Return [x, y] of the center of cell containing provided text 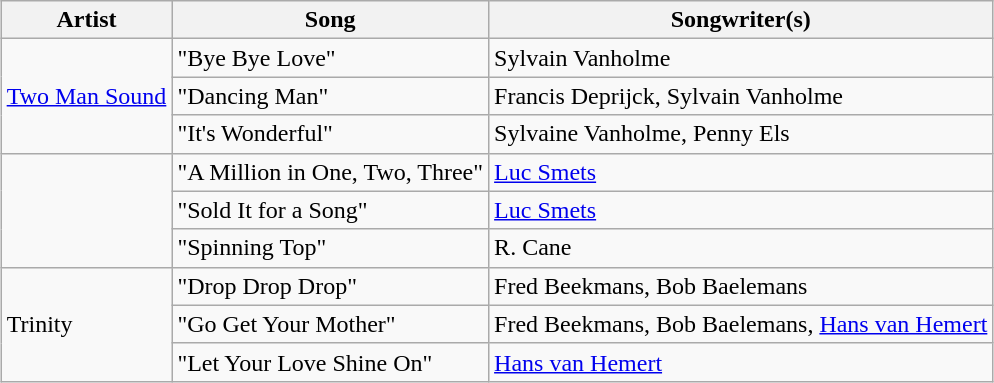
Sylvaine Vanholme, Penny Els [741, 134]
"Sold It for a Song" [330, 210]
"Go Get Your Mother" [330, 324]
Fred Beekmans, Bob Baelemans, Hans van Hemert [741, 324]
Songwriter(s) [741, 20]
Song [330, 20]
"Dancing Man" [330, 96]
"It's Wonderful" [330, 134]
R. Cane [741, 248]
"Let Your Love Shine On" [330, 362]
Francis Deprijck, Sylvain Vanholme [741, 96]
"Drop Drop Drop" [330, 286]
Artist [86, 20]
"Bye Bye Love" [330, 58]
"Spinning Top" [330, 248]
Fred Beekmans, Bob Baelemans [741, 286]
Hans van Hemert [741, 362]
Sylvain Vanholme [741, 58]
Two Man Sound [86, 96]
Trinity [86, 324]
"A Million in One, Two, Three" [330, 172]
